Determine the [x, y] coordinate at the center of the cell enclosing the given text.  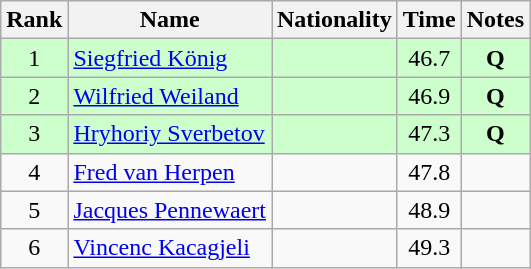
48.9 [429, 210]
Nationality [335, 20]
Siegfried König [170, 58]
49.3 [429, 248]
46.7 [429, 58]
6 [34, 248]
Time [429, 20]
3 [34, 134]
Hryhoriy Sverbetov [170, 134]
Notes [495, 20]
5 [34, 210]
46.9 [429, 96]
Name [170, 20]
Fred van Herpen [170, 172]
4 [34, 172]
47.8 [429, 172]
47.3 [429, 134]
2 [34, 96]
Wilfried Weiland [170, 96]
Jacques Pennewaert [170, 210]
Rank [34, 20]
1 [34, 58]
Vincenc Kacagjeli [170, 248]
